Return [x, y] of the center of cell containing provided text 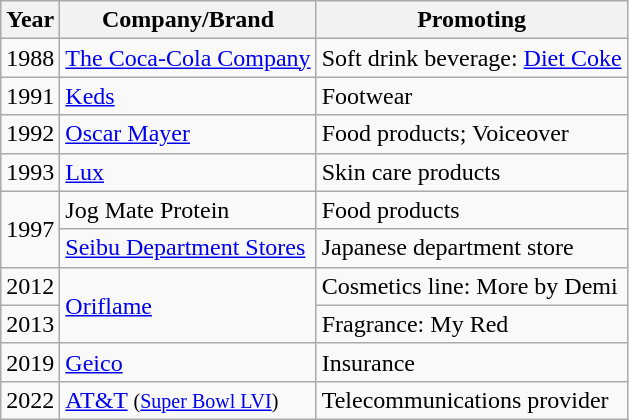
Jog Mate Protein [188, 210]
Soft drink beverage: Diet Coke [472, 58]
1997 [30, 229]
Skin care products [472, 172]
Footwear [472, 96]
Oscar Mayer [188, 134]
Seibu Department Stores [188, 248]
Lux [188, 172]
Cosmetics line: More by Demi [472, 286]
2022 [30, 400]
Keds [188, 96]
1993 [30, 172]
Promoting [472, 20]
Year [30, 20]
2013 [30, 324]
1988 [30, 58]
1992 [30, 134]
The Coca-Cola Company [188, 58]
Food products [472, 210]
2019 [30, 362]
Japanese department store [472, 248]
Oriflame [188, 305]
Fragrance: My Red [472, 324]
AT&T (Super Bowl LVI) [188, 400]
1991 [30, 96]
Company/Brand [188, 20]
Insurance [472, 362]
Food products; Voiceover [472, 134]
2012 [30, 286]
Geico [188, 362]
Telecommunications provider [472, 400]
